Determine the (X, Y) coordinate at the center of the cell enclosing the given text.  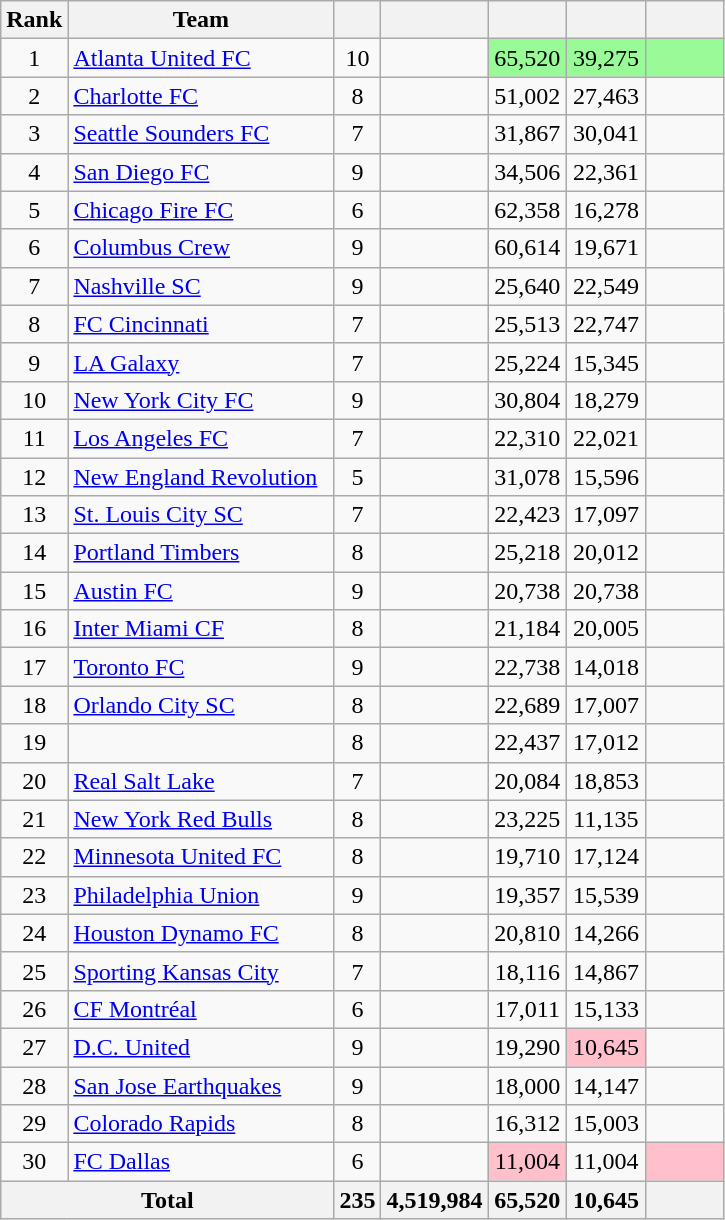
19,357 (528, 895)
Austin FC (201, 591)
11 (34, 438)
Colorado Rapids (201, 1124)
14,018 (606, 667)
27,463 (606, 96)
Inter Miami CF (201, 629)
LA Galaxy (201, 362)
17,012 (606, 743)
25,640 (528, 286)
19,671 (606, 248)
25,218 (528, 553)
235 (358, 1200)
21 (34, 819)
30,041 (606, 134)
60,614 (528, 248)
62,358 (528, 210)
17 (34, 667)
14,147 (606, 1085)
14 (34, 553)
24 (34, 933)
25 (34, 971)
Rank (34, 20)
11,135 (606, 819)
4 (34, 172)
New York Red Bulls (201, 819)
Seattle Sounders FC (201, 134)
16 (34, 629)
22,423 (528, 515)
22,361 (606, 172)
Sporting Kansas City (201, 971)
San Diego FC (201, 172)
St. Louis City SC (201, 515)
18,000 (528, 1085)
D.C. United (201, 1047)
Los Angeles FC (201, 438)
19,710 (528, 857)
17,011 (528, 1009)
3 (34, 134)
15,133 (606, 1009)
Orlando City SC (201, 705)
29 (34, 1124)
Columbus Crew (201, 248)
20,012 (606, 553)
34,506 (528, 172)
San Jose Earthquakes (201, 1085)
20,084 (528, 781)
13 (34, 515)
23,225 (528, 819)
FC Dallas (201, 1162)
22,021 (606, 438)
26 (34, 1009)
19,290 (528, 1047)
Houston Dynamo FC (201, 933)
14,266 (606, 933)
20,005 (606, 629)
18 (34, 705)
18,279 (606, 400)
14,867 (606, 971)
Toronto FC (201, 667)
18,853 (606, 781)
12 (34, 477)
15,539 (606, 895)
27 (34, 1047)
New York City FC (201, 400)
25,224 (528, 362)
15,345 (606, 362)
22,310 (528, 438)
16,312 (528, 1124)
17,097 (606, 515)
Portland Timbers (201, 553)
Real Salt Lake (201, 781)
CF Montréal (201, 1009)
31,867 (528, 134)
22,437 (528, 743)
New England Revolution (201, 477)
22,738 (528, 667)
1 (34, 58)
Atlanta United FC (201, 58)
Charlotte FC (201, 96)
22 (34, 857)
2 (34, 96)
19 (34, 743)
21,184 (528, 629)
Team (201, 20)
51,002 (528, 96)
30,804 (528, 400)
15,003 (606, 1124)
Philadelphia Union (201, 895)
39,275 (606, 58)
Chicago Fire FC (201, 210)
18,116 (528, 971)
17,124 (606, 857)
31,078 (528, 477)
22,689 (528, 705)
Total (168, 1200)
15,596 (606, 477)
20,810 (528, 933)
22,549 (606, 286)
Nashville SC (201, 286)
28 (34, 1085)
16,278 (606, 210)
Minnesota United FC (201, 857)
22,747 (606, 324)
15 (34, 591)
20 (34, 781)
30 (34, 1162)
4,519,984 (434, 1200)
25,513 (528, 324)
17,007 (606, 705)
23 (34, 895)
FC Cincinnati (201, 324)
